Determine the [X, Y] coordinate at the center of the cell enclosing the given text.  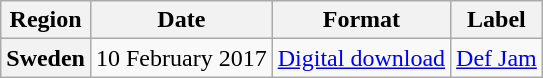
Sweden [46, 58]
Date [181, 20]
Label [497, 20]
Region [46, 20]
Format [361, 20]
Def Jam [497, 58]
10 February 2017 [181, 58]
Digital download [361, 58]
